Find where the given text appears and provide that cell's center as [x, y] coordinate. 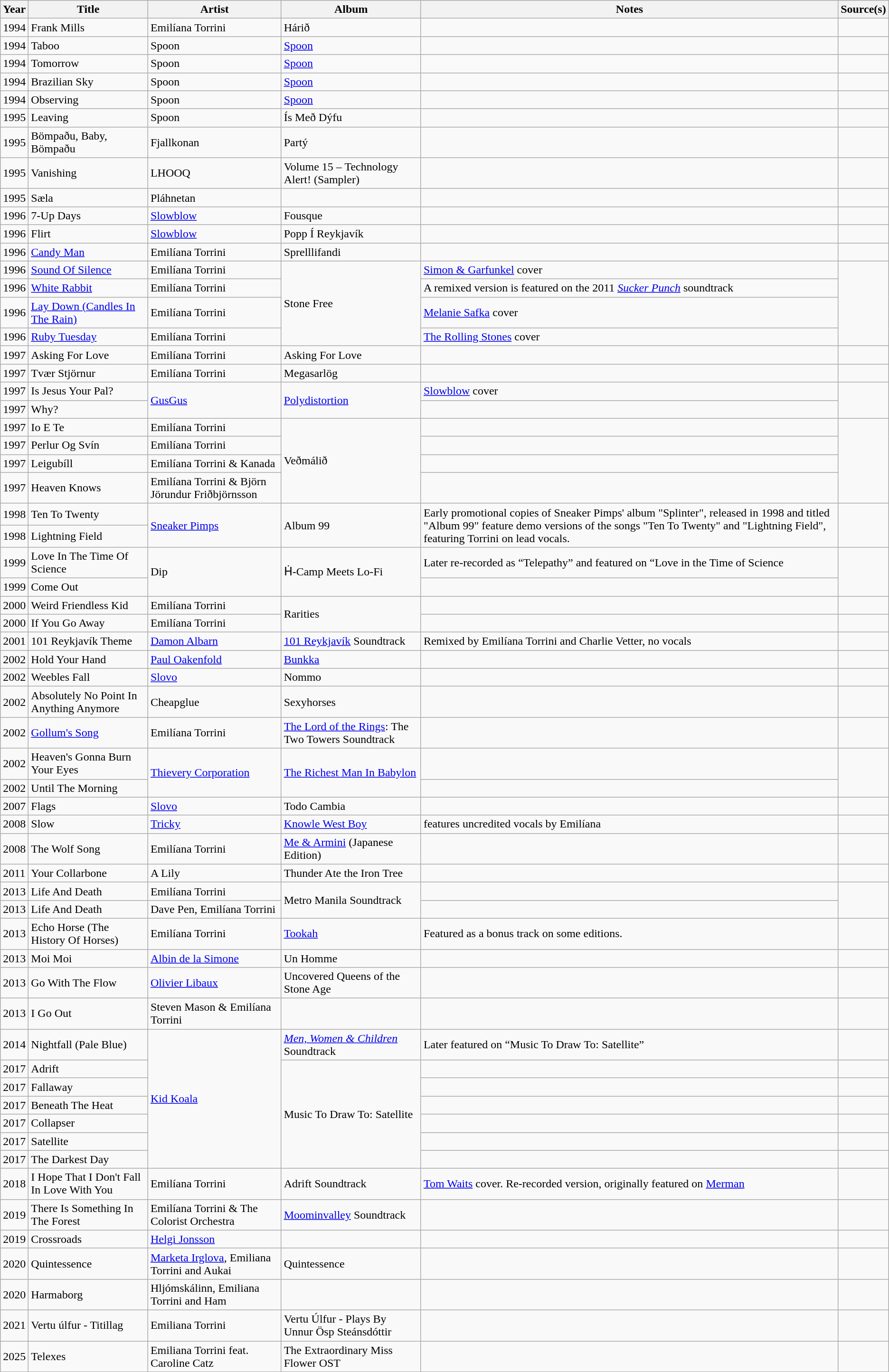
2021 [14, 1325]
Thievery Corporation [215, 773]
101 Reykjavík Soundtrack [351, 641]
Men, Women & Children Soundtrack [351, 1044]
Hárið [351, 28]
Vertu Úlfur - Plays By Unnur Ösp Steánsdóttir [351, 1325]
Todo Cambia [351, 806]
Artist [215, 9]
Perlur Og Svín [88, 445]
Ḣ-Camp Meets Lo-Fi [351, 572]
White Rabbit [88, 288]
Bömpaðu, Baby, Bömpaðu [88, 142]
Come Out [88, 587]
There Is Something In The Forest [88, 1214]
Ten To Twenty [88, 514]
Gollum's Song [88, 733]
Emilíana Torrini & The Colorist Orchestra [215, 1214]
I Hope That I Don't Fall In Love With You [88, 1184]
Tom Waits cover. Re-recorded version, originally featured on Merman [629, 1184]
Sneaker Pimps [215, 525]
Brazilian Sky [88, 82]
features uncredited vocals by Emilíana [629, 824]
Nommo [351, 677]
Vanishing [88, 173]
The Rolling Stones cover [629, 337]
Candy Man [88, 252]
Volume 15 – Technology Alert! (Sampler) [351, 173]
Absolutely No Point In Anything Anymore [88, 702]
Emilíana Torrini & Björn Jörundur Friðbjörnsson [215, 488]
Crossroads [88, 1239]
2018 [14, 1184]
Frank Mills [88, 28]
Tricky [215, 824]
Emiliana Torrini feat. Caroline Catz [215, 1356]
2007 [14, 806]
Weebles Fall [88, 677]
7-Up Days [88, 216]
The Lord of the Rings: The Two Towers Soundtrack [351, 733]
Olivier Libaux [215, 983]
LHOOQ [215, 173]
Marketa Irglova, Emiliana Torrini and Aukai [215, 1264]
Moominvalley Soundtrack [351, 1214]
Helgi Jonsson [215, 1239]
Beneath The Heat [88, 1105]
Your Collarbone [88, 873]
Damon Albarn [215, 641]
Collapser [88, 1123]
Later re-recorded as “Telepathy” and featured on “Love in the Time of Science [629, 562]
Moi Moi [88, 959]
Paul Oakenfold [215, 659]
Un Homme [351, 959]
A remixed version is featured on the 2011 Sucker Punch soundtrack [629, 288]
Sprelllifandi [351, 252]
Observing [88, 100]
Emilíana Torrini & Kanada [215, 463]
Heaven's Gonna Burn Your Eyes [88, 763]
Leigubíll [88, 463]
Love In The Time Of Science [88, 562]
Hold Your Hand [88, 659]
Emiliana Torrini [215, 1325]
Pláhnetan [215, 197]
Knowle West Boy [351, 824]
I Go Out [88, 1014]
Tvær Stjörnur [88, 373]
Bunkka [351, 659]
Remixed by Emilíana Torrini and Charlie Vetter, no vocals [629, 641]
Lay Down (Candles In The Rain) [88, 312]
Kid Koala [215, 1099]
Lightning Field [88, 536]
Uncovered Queens of the Stone Age [351, 983]
Sexyhorses [351, 702]
GusGus [215, 400]
Taboo [88, 46]
Notes [629, 9]
Later featured on “Music To Draw To: Satellite” [629, 1044]
Vertu úlfur - Titillag [88, 1325]
Fousque [351, 216]
Harmaborg [88, 1294]
Weird Friendless Kid [88, 605]
Partý [351, 142]
Sæla [88, 197]
Nightfall (Pale Blue) [88, 1044]
Tomorrow [88, 64]
Hljómskálinn, Emiliana Torrini and Ham [215, 1294]
Until The Morning [88, 788]
The Darkest Day [88, 1159]
2025 [14, 1356]
2001 [14, 641]
Telexes [88, 1356]
Veðmálið [351, 460]
Dip [215, 572]
Dave Pen, Emilíana Torrini [215, 909]
The Extraordinary Miss Flower OST [351, 1356]
The Richest Man In Babylon [351, 773]
Year [14, 9]
Tookah [351, 933]
Flirt [88, 234]
Featured as a bonus track on some editions. [629, 933]
Io E Te [88, 427]
Why? [88, 409]
Metro Manila Soundtrack [351, 900]
Adrift [88, 1069]
Stone Free [351, 304]
Cheapglue [215, 702]
2011 [14, 873]
Adrift Soundtrack [351, 1184]
Slow [88, 824]
A Lily [215, 873]
Me & Armini (Japanese Edition) [351, 849]
Album [351, 9]
Title [88, 9]
Go With The Flow [88, 983]
101 Reykjavík Theme [88, 641]
Album 99 [351, 525]
Satellite [88, 1141]
Echo Horse (The History Of Horses) [88, 933]
Melanie Safka cover [629, 312]
Ís Með Dýfu [351, 118]
Slowblow cover [629, 391]
Megasarlög [351, 373]
Rarities [351, 614]
Polydistortion [351, 400]
Flags [88, 806]
If You Go Away [88, 623]
Fjallkonan [215, 142]
Ruby Tuesday [88, 337]
Steven Mason & Emilíana Torrini [215, 1014]
The Wolf Song [88, 849]
Leaving [88, 118]
Music To Draw To: Satellite [351, 1114]
Is Jesus Your Pal? [88, 391]
Thunder Ate the Iron Tree [351, 873]
Heaven Knows [88, 488]
Source(s) [863, 9]
Sound Of Silence [88, 270]
Popp Í Reykjavík [351, 234]
2014 [14, 1044]
Albin de la Simone [215, 959]
Fallaway [88, 1087]
Simon & Garfunkel cover [629, 270]
